Search for the cell housing the specified text and yield its [X, Y] center coordinate. 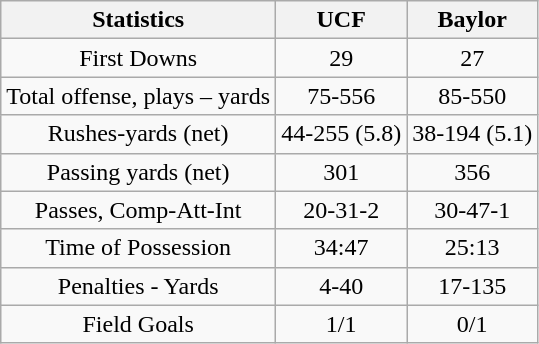
29 [342, 58]
4-40 [342, 286]
Passing yards (net) [138, 172]
75-556 [342, 96]
Time of Possession [138, 248]
27 [472, 58]
356 [472, 172]
0/1 [472, 324]
20-31-2 [342, 210]
Statistics [138, 20]
38-194 (5.1) [472, 134]
301 [342, 172]
25:13 [472, 248]
85-550 [472, 96]
1/1 [342, 324]
First Downs [138, 58]
Total offense, plays – yards [138, 96]
30-47-1 [472, 210]
Baylor [472, 20]
Penalties - Yards [138, 286]
17-135 [472, 286]
34:47 [342, 248]
Rushes-yards (net) [138, 134]
UCF [342, 20]
Passes, Comp-Att-Int [138, 210]
Field Goals [138, 324]
44-255 (5.8) [342, 134]
